Provide the [X, Y] coordinate of the cell's center where the given text is located.  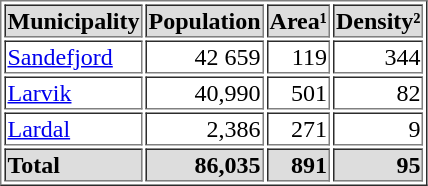
Larvik [73, 92]
40,990 [205, 92]
86,035 [205, 164]
119 [298, 56]
95 [378, 164]
344 [378, 56]
Area¹ [298, 20]
Sandefjord [73, 56]
82 [378, 92]
42 659 [205, 56]
501 [298, 92]
Total [73, 164]
Municipality [73, 20]
Population [205, 20]
271 [298, 128]
Density² [378, 20]
9 [378, 128]
Lardal [73, 128]
2,386 [205, 128]
891 [298, 164]
